Pinpoint the cell where the given text exists, returning its [X, Y] midpoint coordinate. 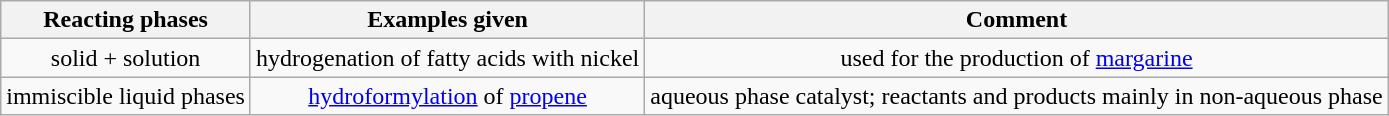
Comment [1017, 20]
Reacting phases [126, 20]
immiscible liquid phases [126, 96]
used for the production of margarine [1017, 58]
solid + solution [126, 58]
aqueous phase catalyst; reactants and products mainly in non-aqueous phase [1017, 96]
Examples given [447, 20]
hydrogenation of fatty acids with nickel [447, 58]
hydroformylation of propene [447, 96]
